Provide the [x, y] coordinate of the cell's center where the given text is located.  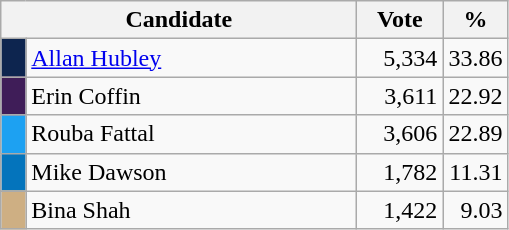
5,334 [400, 58]
% [476, 20]
22.89 [476, 134]
9.03 [476, 210]
Allan Hubley [192, 58]
Mike Dawson [192, 172]
Erin Coffin [192, 96]
11.31 [476, 172]
Vote [400, 20]
Rouba Fattal [192, 134]
Bina Shah [192, 210]
3,611 [400, 96]
1,422 [400, 210]
22.92 [476, 96]
33.86 [476, 58]
1,782 [400, 172]
3,606 [400, 134]
Candidate [179, 20]
